Find where the given text appears and provide that cell's center as (x, y) coordinate. 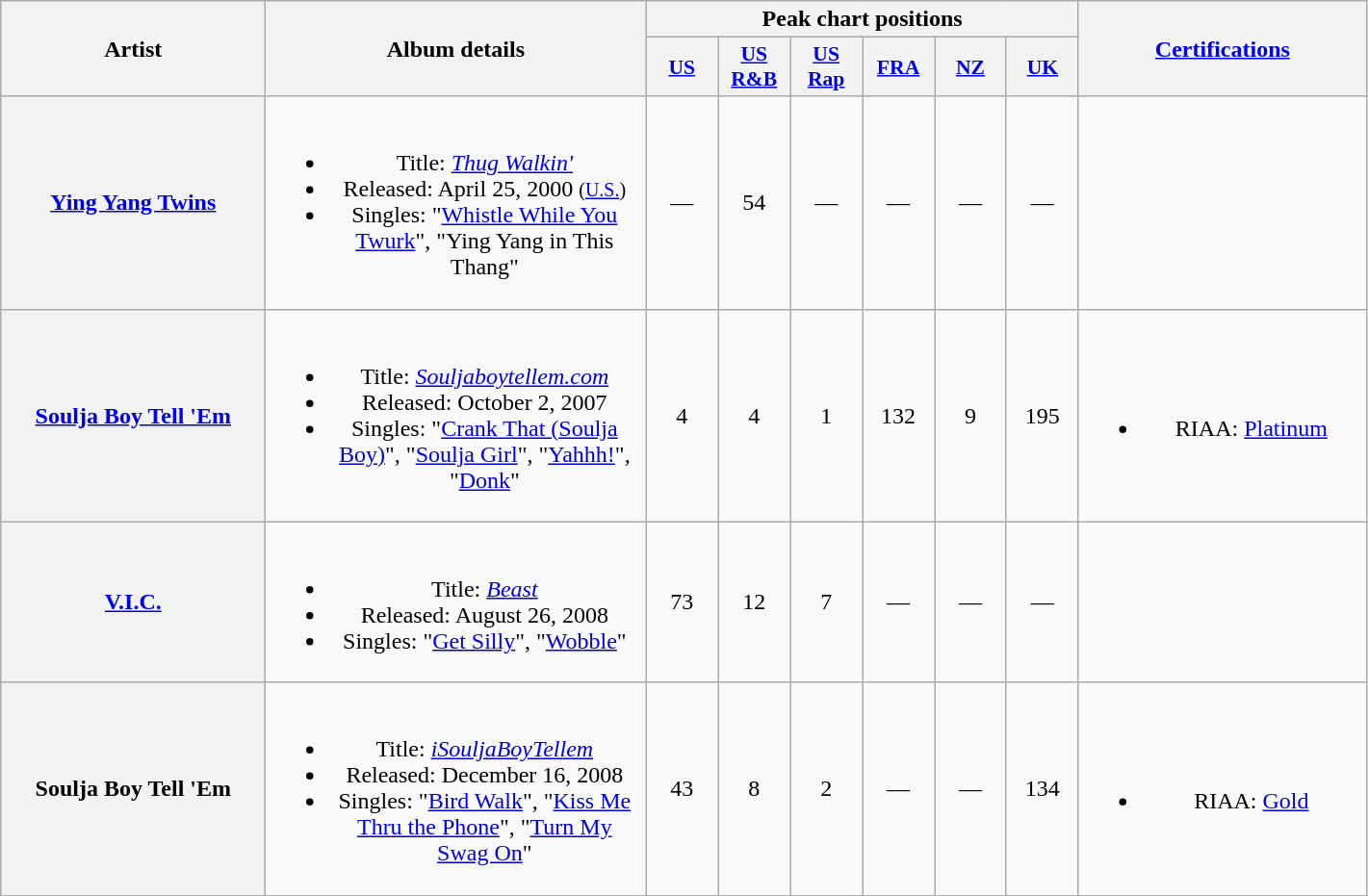
Ying Yang Twins (133, 202)
9 (970, 416)
RIAA: Platinum (1223, 416)
US R&B (755, 67)
Certifications (1223, 48)
43 (682, 789)
12 (755, 602)
UK (1042, 67)
V.I.C. (133, 602)
54 (755, 202)
Title: BeastReleased: August 26, 2008Singles: "Get Silly", "Wobble" (456, 602)
Title: iSouljaBoyTellemReleased: December 16, 2008Singles: "Bird Walk", "Kiss Me Thru the Phone", "Turn My Swag On" (456, 789)
Artist (133, 48)
132 (899, 416)
USRap (826, 67)
Album details (456, 48)
US (682, 67)
Peak chart positions (863, 19)
7 (826, 602)
8 (755, 789)
Title: Souljaboytellem.comReleased: October 2, 2007Singles: "Crank That (Soulja Boy)", "Soulja Girl", "Yahhh!", "Donk" (456, 416)
FRA (899, 67)
Title: Thug Walkin'Released: April 25, 2000 (U.S.)Singles: "Whistle While You Twurk", "Ying Yang in This Thang" (456, 202)
2 (826, 789)
1 (826, 416)
RIAA: Gold (1223, 789)
134 (1042, 789)
195 (1042, 416)
NZ (970, 67)
73 (682, 602)
